Extract the [X, Y] coordinate from the center of the cell holding the provided text.  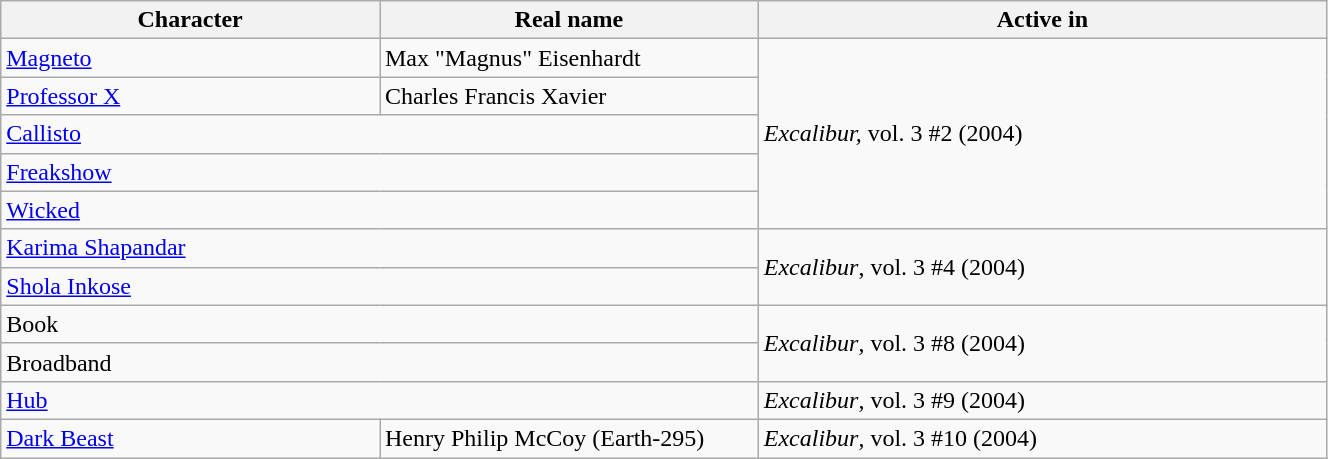
Real name [570, 20]
Max "Magnus" Eisenhardt [570, 58]
Karima Shapandar [380, 248]
Excalibur, vol. 3 #10 (2004) [1042, 438]
Character [190, 20]
Henry Philip McCoy (Earth-295) [570, 438]
Excalibur, vol. 3 #8 (2004) [1042, 343]
Shola Inkose [380, 286]
Hub [380, 400]
Excalibur, vol. 3 #2 (2004) [1042, 134]
Professor X [190, 96]
Active in [1042, 20]
Book [380, 324]
Magneto [190, 58]
Charles Francis Xavier [570, 96]
Excalibur, vol. 3 #9 (2004) [1042, 400]
Callisto [380, 134]
Freakshow [380, 172]
Excalibur, vol. 3 #4 (2004) [1042, 267]
Dark Beast [190, 438]
Wicked [380, 210]
Broadband [380, 362]
